From the cell containing the given text, extract its center point as (X, Y) coordinate. 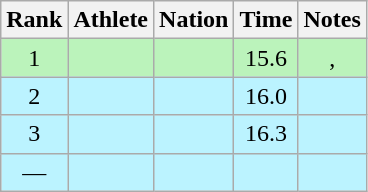
Rank (34, 20)
— (34, 172)
Notes (332, 20)
Nation (194, 20)
15.6 (266, 58)
16.0 (266, 96)
16.3 (266, 134)
2 (34, 96)
Time (266, 20)
, (332, 58)
Athlete (111, 20)
1 (34, 58)
3 (34, 134)
